Return the [X, Y] coordinate for the center point of the cell that contains the specified text.  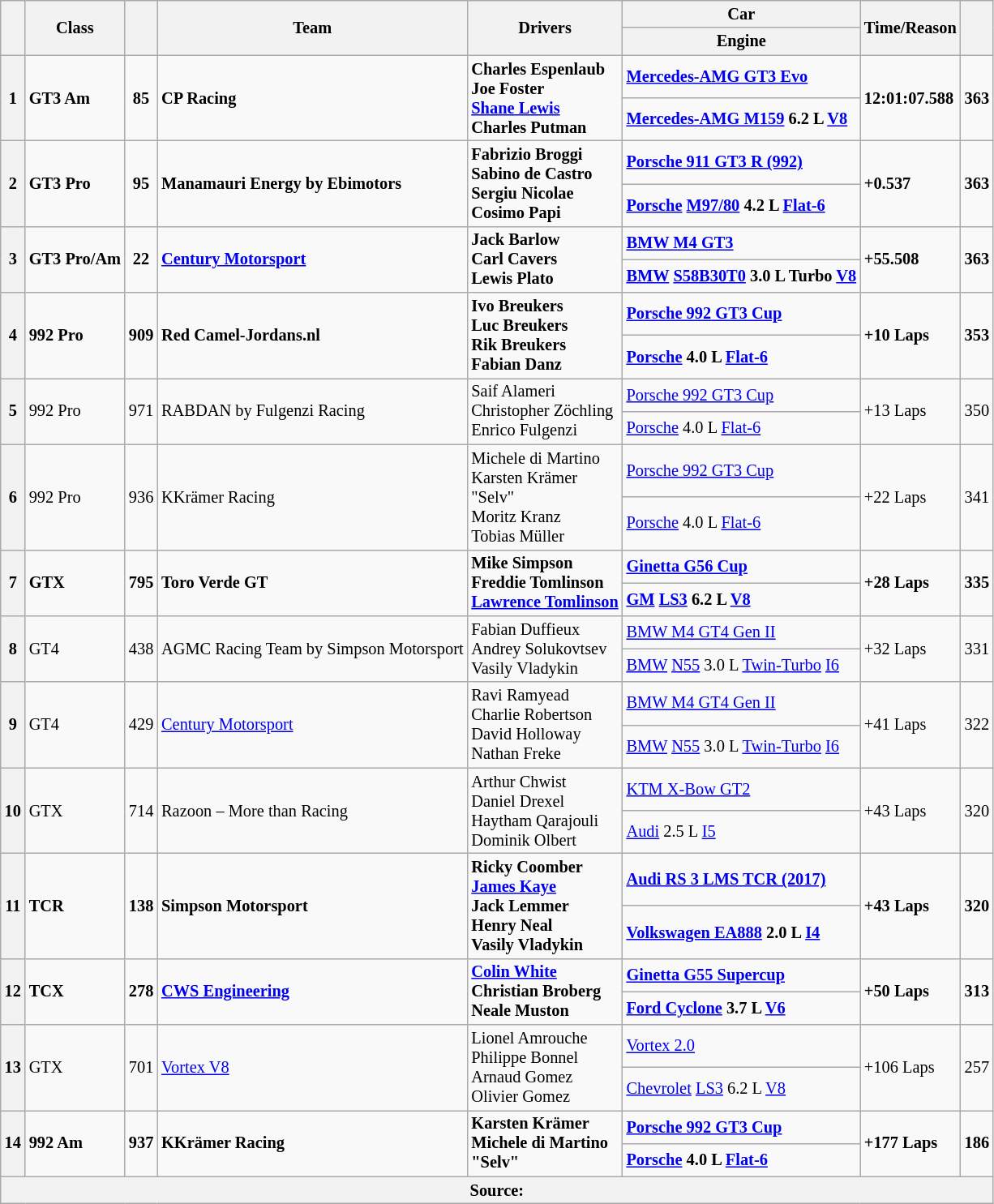
714 [141, 811]
322 [977, 725]
Ricky Coomber James Kaye Jack Lemmer Henry Neal Vasily Vladykin [545, 906]
Engine [741, 41]
Ginetta G56 Cup [741, 566]
9 [13, 725]
Karsten Krämer Michele di Martino "Selv" [545, 1143]
BMW M4 GT3 [741, 243]
313 [977, 992]
+32 Laps [910, 649]
12 [13, 992]
278 [141, 992]
Audi RS 3 LMS TCR (2017) [741, 879]
Fabrizio Broggi Sabino de Castro Sergiu Nicolae Cosimo Papi [545, 183]
138 [141, 906]
KTM X-Bow GT2 [741, 790]
257 [977, 1068]
Class [75, 28]
Michele di Martino Karsten Krämer "Selv" Moritz Kranz Tobias Müller [545, 497]
7 [13, 583]
Car [741, 14]
936 [141, 497]
Ivo Breukers Luc Breukers Rik Breukers Fabian Danz [545, 336]
Ginetta G55 Supercup [741, 975]
Manamauri Energy by Ebimotors [312, 183]
Porsche 911 GT3 R (992) [741, 162]
Toro Verde GT [312, 583]
TCR [75, 906]
GT3 Am [75, 98]
6 [13, 497]
BMW S58B30T0 3.0 L Turbo V8 [741, 276]
Fabian Duffieux Andrey Solukovtsev Vasily Vladykin [545, 649]
353 [977, 336]
Arthur Chwist Daniel Drexel Haytham Qarajouli Dominik Olbert [545, 811]
+22 Laps [910, 497]
Mercedes-AMG M159 6.2 L V8 [741, 118]
14 [13, 1143]
Vortex V8 [312, 1068]
Drivers [545, 28]
341 [977, 497]
992 Am [75, 1143]
+177 Laps [910, 1143]
Team [312, 28]
RABDAN by Fulgenzi Racing [312, 411]
795 [141, 583]
1 [13, 98]
Jack Barlow Carl Cavers Lewis Plato [545, 259]
8 [13, 649]
Simpson Motorsport [312, 906]
Mike Simpson Freddie Tomlinson Lawrence Tomlinson [545, 583]
+41 Laps [910, 725]
GT3 Pro [75, 183]
Chevrolet LS3 6.2 L V8 [741, 1088]
429 [141, 725]
350 [977, 411]
Saif Alameri Christopher Zöchling Enrico Fulgenzi [545, 411]
438 [141, 649]
Porsche M97/80 4.2 L Flat-6 [741, 204]
+28 Laps [910, 583]
Colin White Christian Broberg Neale Muston [545, 992]
937 [141, 1143]
335 [977, 583]
AGMC Racing Team by Simpson Motorsport [312, 649]
Audi 2.5 L I5 [741, 832]
Vortex 2.0 [741, 1046]
971 [141, 411]
22 [141, 259]
+55.508 [910, 259]
Ravi Ramyead Charlie Robertson David Holloway Nathan Freke [545, 725]
331 [977, 649]
85 [141, 98]
Red Camel-Jordans.nl [312, 336]
TCX [75, 992]
+50 Laps [910, 992]
12:01:07.588 [910, 98]
701 [141, 1068]
3 [13, 259]
95 [141, 183]
Time/Reason [910, 28]
Source: [497, 1190]
4 [13, 336]
+10 Laps [910, 336]
13 [13, 1068]
186 [977, 1143]
GT3 Pro/Am [75, 259]
11 [13, 906]
Charles Espenlaub Joe Foster Shane Lewis Charles Putman [545, 98]
+0.537 [910, 183]
Lionel Amrouche Philippe Bonnel Arnaud Gomez Olivier Gomez [545, 1068]
2 [13, 183]
909 [141, 336]
Ford Cyclone 3.7 L V6 [741, 1009]
5 [13, 411]
GM LS3 6.2 L V8 [741, 598]
+13 Laps [910, 411]
CP Racing [312, 98]
10 [13, 811]
Volkswagen EA888 2.0 L I4 [741, 932]
Razoon – More than Racing [312, 811]
CWS Engineering [312, 992]
Mercedes-AMG GT3 Evo [741, 76]
+106 Laps [910, 1068]
